Output the [X, Y] coordinate of the center of the cell containing the given text.  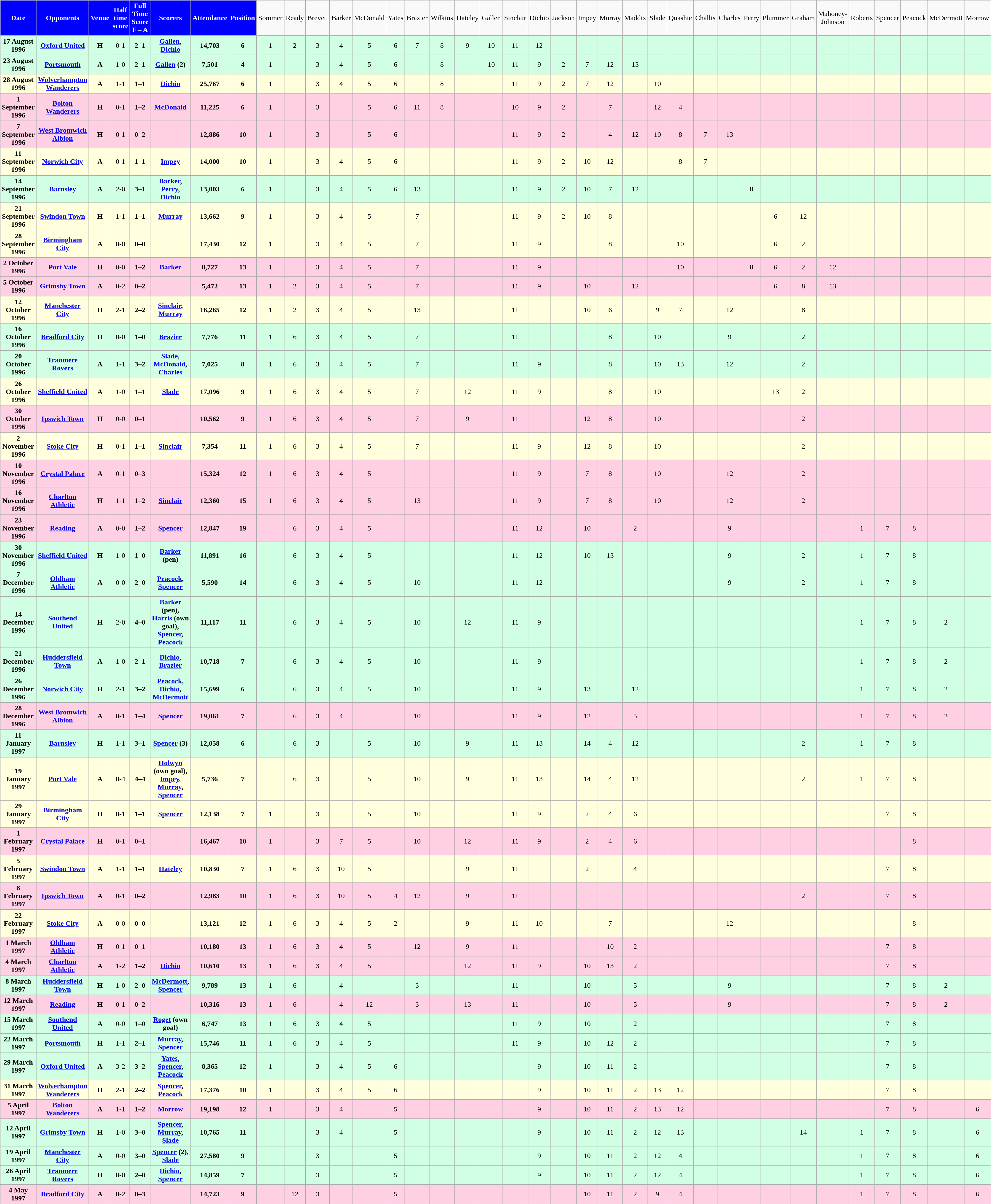
12 April 1997 [18, 1132]
21 September 1996 [18, 216]
Gallen (2) [170, 65]
16,265 [210, 310]
22 March 1997 [18, 1043]
5,472 [210, 286]
15 March 1997 [18, 1024]
16 November 1996 [18, 501]
12,360 [210, 501]
Peacock, Spencer [170, 583]
5 February 1997 [18, 869]
7,776 [210, 337]
Date [18, 18]
25,767 [210, 84]
4–4 [140, 779]
7,354 [210, 446]
6,747 [210, 1024]
26 April 1997 [18, 1175]
Attendance [210, 18]
11 September 1996 [18, 162]
10,610 [210, 966]
0-4 [120, 779]
Maddix [635, 18]
Murray, Spencer [170, 1043]
Dichio, Brazier [170, 661]
12,983 [210, 896]
19,198 [210, 1109]
9,789 [210, 985]
Barker, Perry, Dichio [170, 189]
19 January 1997 [18, 779]
8,365 [210, 1066]
14,859 [210, 1175]
Peacock, Dichio, McDermott [170, 689]
1 March 1997 [18, 946]
Jackson [563, 18]
27,580 [210, 1155]
Scorers [170, 18]
20 October 1996 [18, 364]
Challis [706, 18]
Quashie [680, 18]
23 November 1996 [18, 528]
3-2 [120, 1066]
10 November 1996 [18, 474]
Full Time ScoreF – A [140, 18]
14 September 1996 [18, 189]
8 February 1997 [18, 896]
2 November 1996 [18, 446]
7 December 1996 [18, 583]
5,590 [210, 583]
5 April 1997 [18, 1109]
12,058 [210, 743]
1 September 1996 [18, 107]
21 December 1996 [18, 661]
Roget (own goal) [170, 1024]
16 October 1996 [18, 337]
16 [243, 555]
15,324 [210, 474]
2 October 1996 [18, 267]
19,061 [210, 716]
13,662 [210, 216]
19 April 1997 [18, 1155]
Yates, Spencer, Peacock [170, 1066]
10,830 [210, 869]
Spencer (3) [170, 743]
Graham [803, 18]
Roberts [862, 18]
McDermott, Spencer [170, 985]
7,501 [210, 65]
11,117 [210, 622]
10,765 [210, 1132]
4–0 [140, 622]
Sinclair, Murray [170, 310]
Wilkins [442, 18]
Peacock [914, 18]
Dichio, Spencer [170, 1175]
30 October 1996 [18, 419]
29 January 1997 [18, 814]
Holwyn (own goal), Impey, Murray, Spencer [170, 779]
12 October 1996 [18, 310]
Half time score [120, 18]
26 October 1996 [18, 392]
19 [243, 528]
1-2 [120, 966]
Yates [396, 18]
10,718 [210, 661]
22 February 1997 [18, 923]
Charles [730, 18]
14,703 [210, 45]
14,000 [210, 162]
26 December 1996 [18, 689]
Barker (pen), Harris (own goal), Spencer, Peacock [170, 622]
Opponents [63, 18]
Sommer [270, 18]
29 March 1997 [18, 1066]
10,316 [210, 1005]
Perry [751, 18]
11,891 [210, 555]
Gallen, Dichio [170, 45]
Slade, McDonald, Charles [170, 364]
30 November 1996 [18, 555]
Gallen [491, 18]
15,699 [210, 689]
Ready [295, 18]
McDermott [946, 18]
11 January 1997 [18, 743]
1 February 1997 [18, 841]
23 August 1996 [18, 65]
14,723 [210, 1195]
14 December 1996 [18, 622]
7,025 [210, 364]
17,376 [210, 1089]
16,467 [210, 841]
17,096 [210, 392]
Plummer [776, 18]
10,562 [210, 419]
15 [243, 501]
12,847 [210, 528]
12 March 1997 [18, 1005]
4 May 1997 [18, 1195]
10,180 [210, 946]
7 September 1996 [18, 134]
8,727 [210, 267]
31 March 1997 [18, 1089]
12,886 [210, 134]
Venue [100, 18]
Spencer, Peacock [170, 1089]
Brevett [318, 18]
11,225 [210, 107]
1–4 [140, 716]
15,746 [210, 1043]
4 March 1997 [18, 966]
Barker (pen) [170, 555]
5 October 1996 [18, 286]
13,003 [210, 189]
17 August 1996 [18, 45]
28 September 1996 [18, 244]
28 August 1996 [18, 84]
8 March 1997 [18, 985]
28 December 1996 [18, 716]
13,121 [210, 923]
12,138 [210, 814]
Mahoney-Johnson [833, 18]
Position [243, 18]
5,736 [210, 779]
Spencer (2), Slade [170, 1155]
Spencer, Murray, Slade [170, 1132]
17,430 [210, 244]
